Extract the [x, y] coordinate from the center of the cell holding the provided text.  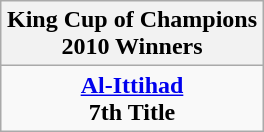
Al-Ittihad7th Title [132, 98]
King Cup of Champions 2010 Winners [132, 34]
